Return the [x, y] coordinate for the center point of the cell that contains the specified text.  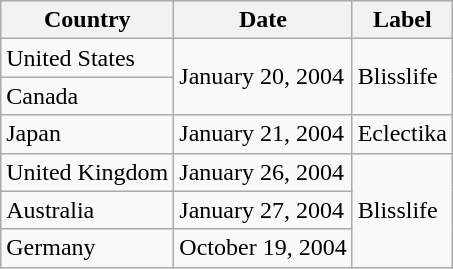
January 27, 2004 [263, 210]
United States [88, 58]
January 20, 2004 [263, 77]
January 26, 2004 [263, 172]
United Kingdom [88, 172]
Country [88, 20]
October 19, 2004 [263, 248]
January 21, 2004 [263, 134]
Australia [88, 210]
Japan [88, 134]
Germany [88, 248]
Date [263, 20]
Canada [88, 96]
Label [402, 20]
Eclectika [402, 134]
